Return [X, Y] of the center of cell containing provided text 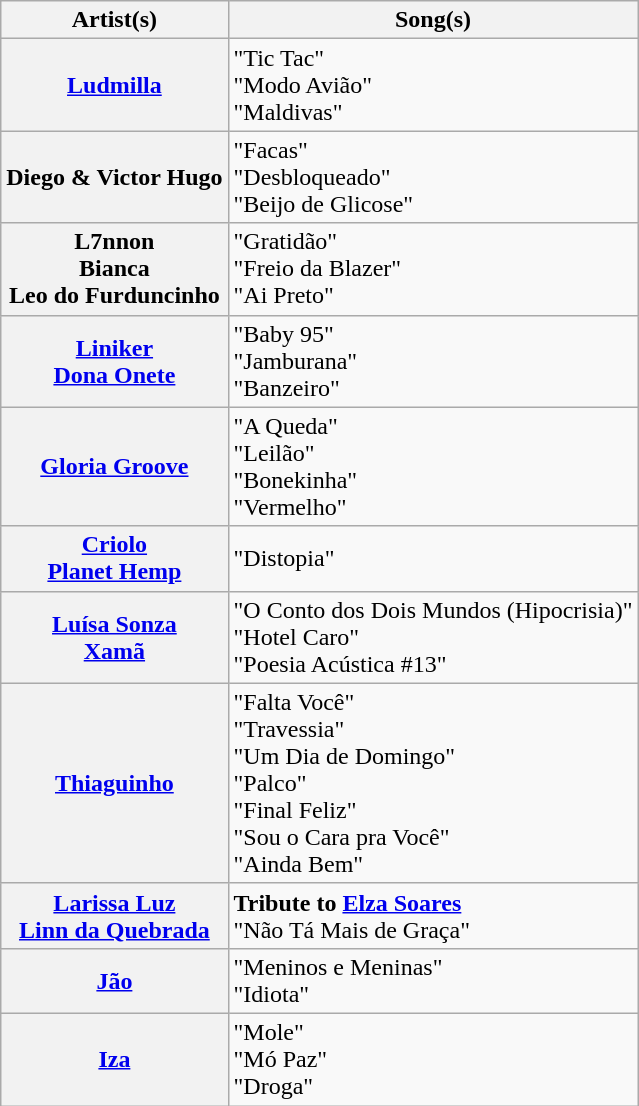
Iza [114, 1059]
"A Queda""Leilão""Bonekinha""Vermelho" [433, 466]
"Meninos e Meninas""Idiota" [433, 980]
Jão [114, 980]
"Gratidão""Freio da Blazer""Ai Preto" [433, 269]
"Distopia" [433, 558]
Song(s) [433, 20]
Artist(s) [114, 20]
"Facas""Desbloqueado""Beijo de Glicose" [433, 177]
"O Conto dos Dois Mundos (Hipocrisia)""Hotel Caro""Poesia Acústica #13" [433, 637]
Thiaguinho [114, 783]
Larissa LuzLinn da Quebrada [114, 916]
"Mole""Mó Paz""Droga" [433, 1059]
"Baby 95""Jamburana""Banzeiro" [433, 361]
L7nnonBiancaLeo do Furduncinho [114, 269]
CrioloPlanet Hemp [114, 558]
Tribute to Elza Soares"Não Tá Mais de Graça" [433, 916]
Gloria Groove [114, 466]
"Falta Você""Travessia""Um Dia de Domingo""Palco""Final Feliz""Sou o Cara pra Você""Ainda Bem" [433, 783]
LinikerDona Onete [114, 361]
"Tic Tac""Modo Avião""Maldivas" [433, 85]
Luísa SonzaXamã [114, 637]
Ludmilla [114, 85]
Diego & Victor Hugo [114, 177]
